Find where the given text appears and provide that cell's center as (X, Y) coordinate. 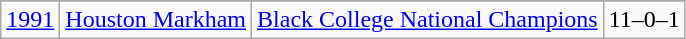
Houston Markham (156, 20)
Black College National Champions (428, 20)
1991 (30, 20)
11–0–1 (644, 20)
